Extract the [X, Y] coordinate from the center of the cell holding the provided text.  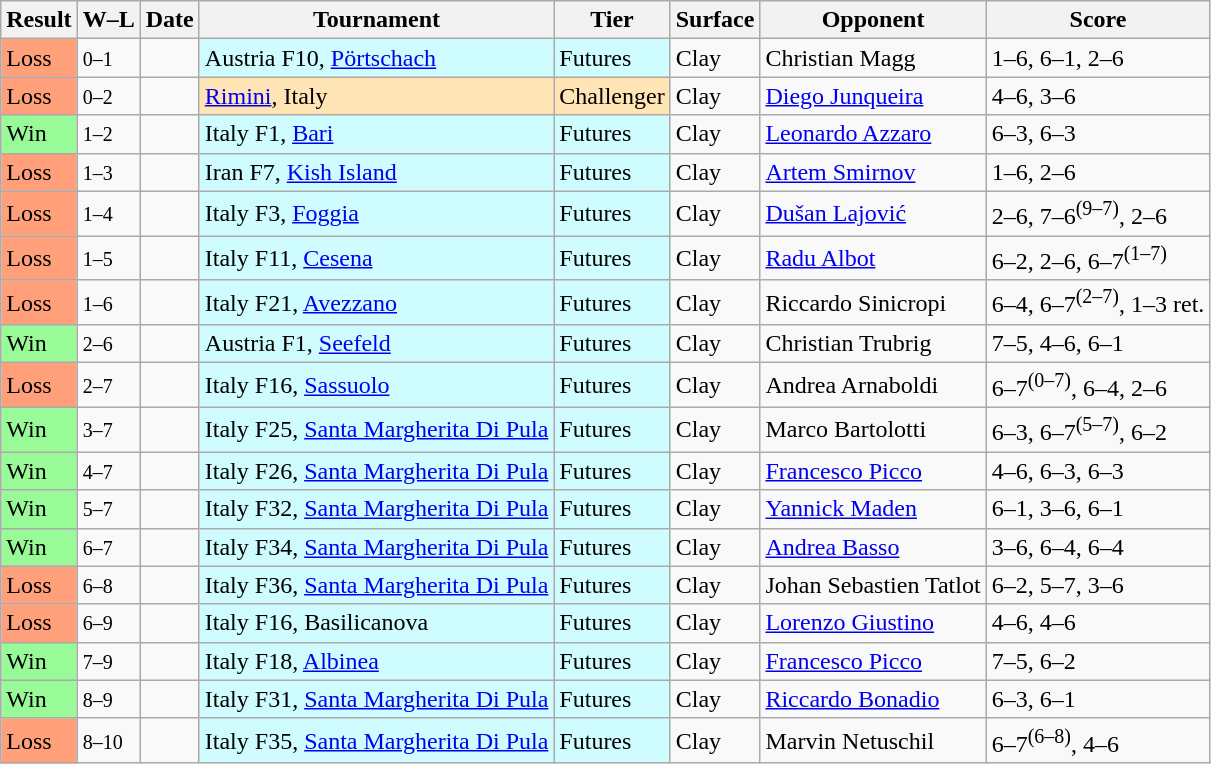
Riccardo Bonadio [873, 699]
Riccardo Sinicropi [873, 302]
Result [39, 20]
Tournament [376, 20]
6–7(0–7), 6–4, 2–6 [1098, 386]
2–7 [108, 386]
Diego Junqueira [873, 96]
Opponent [873, 20]
Andrea Basso [873, 547]
4–7 [108, 471]
Italy F32, Santa Margherita Di Pula [376, 509]
4–6, 6–3, 6–3 [1098, 471]
Italy F35, Santa Margherita Di Pula [376, 740]
1–6, 6–1, 2–6 [1098, 58]
6–7 [108, 547]
W–L [108, 20]
1–6 [108, 302]
Italy F21, Avezzano [376, 302]
6–2, 5–7, 3–6 [1098, 585]
2–6, 7–6(9–7), 2–6 [1098, 214]
Italy F31, Santa Margherita Di Pula [376, 699]
2–6 [108, 344]
1–2 [108, 134]
4–6, 3–6 [1098, 96]
7–9 [108, 661]
Italy F26, Santa Margherita Di Pula [376, 471]
Italy F1, Bari [376, 134]
3–6, 6–4, 6–4 [1098, 547]
Austria F10, Pörtschach [376, 58]
6–1, 3–6, 6–1 [1098, 509]
Christian Trubrig [873, 344]
6–2, 2–6, 6–7(1–7) [1098, 258]
8–9 [108, 699]
Johan Sebastien Tatlot [873, 585]
6–9 [108, 623]
Italy F34, Santa Margherita Di Pula [376, 547]
6–3, 6–3 [1098, 134]
Artem Smirnov [873, 172]
4–6, 4–6 [1098, 623]
Italy F18, Albinea [376, 661]
Italy F25, Santa Margherita Di Pula [376, 430]
5–7 [108, 509]
7–5, 6–2 [1098, 661]
Italy F3, Foggia [376, 214]
Date [170, 20]
Iran F7, Kish Island [376, 172]
Austria F1, Seefeld [376, 344]
0–2 [108, 96]
Surface [715, 20]
Marco Bartolotti [873, 430]
1–3 [108, 172]
Score [1098, 20]
Christian Magg [873, 58]
1–4 [108, 214]
1–5 [108, 258]
8–10 [108, 740]
Radu Albot [873, 258]
Italy F36, Santa Margherita Di Pula [376, 585]
Tier [612, 20]
0–1 [108, 58]
6–8 [108, 585]
Rimini, Italy [376, 96]
Marvin Netuschil [873, 740]
Dušan Lajović [873, 214]
6–4, 6–7(2–7), 1–3 ret. [1098, 302]
Yannick Maden [873, 509]
Italy F16, Sassuolo [376, 386]
Lorenzo Giustino [873, 623]
Leonardo Azzaro [873, 134]
6–7(6–8), 4–6 [1098, 740]
6–3, 6–7(5–7), 6–2 [1098, 430]
Challenger [612, 96]
Italy F16, Basilicanova [376, 623]
3–7 [108, 430]
1–6, 2–6 [1098, 172]
7–5, 4–6, 6–1 [1098, 344]
Andrea Arnaboldi [873, 386]
6–3, 6–1 [1098, 699]
Italy F11, Cesena [376, 258]
